Identify which cell holds the provided text, then report its (X, Y) central coordinate. 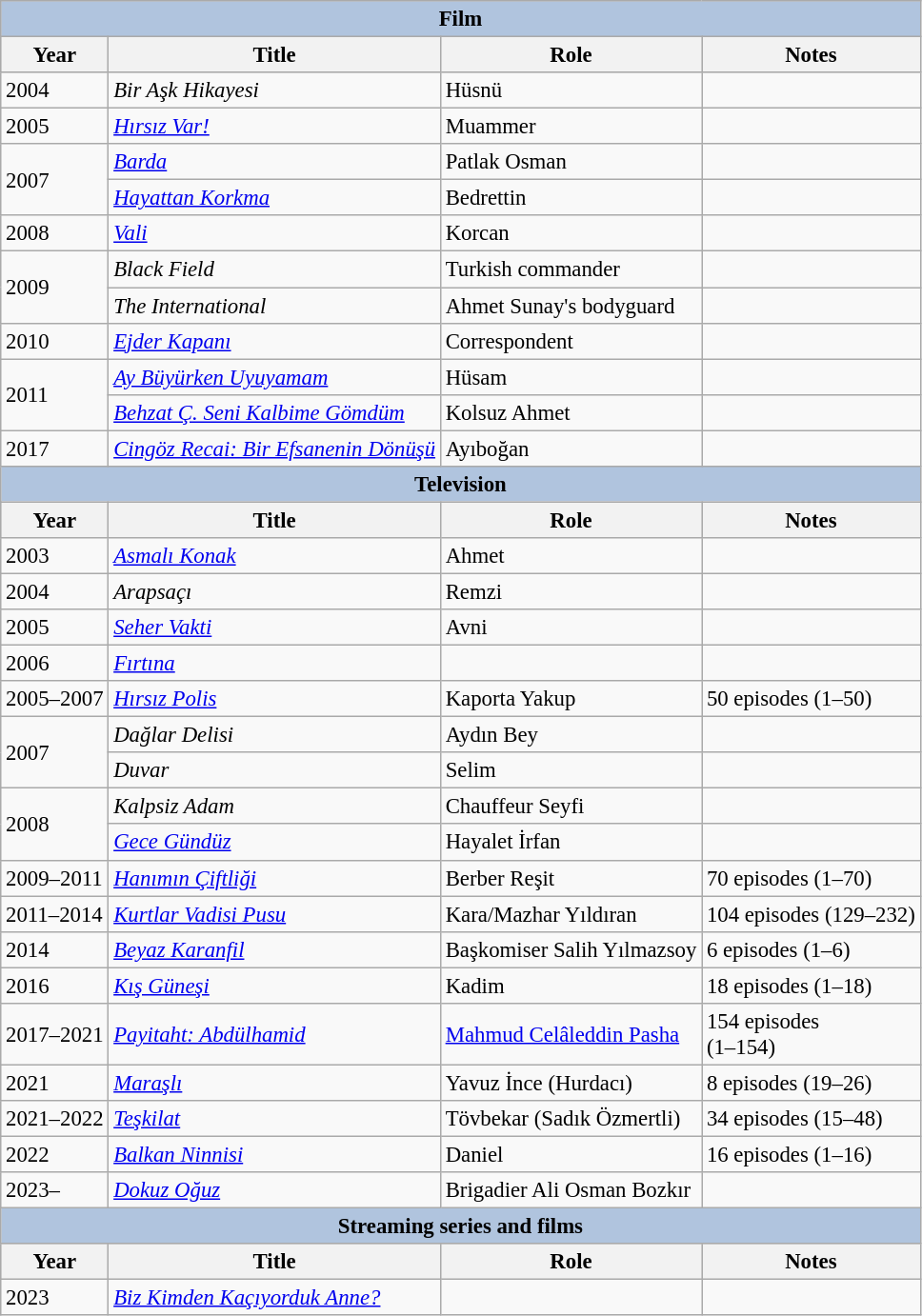
50 episodes (1–50) (812, 699)
8 episodes (19–26) (812, 1083)
Kalpsiz Adam (274, 807)
Balkan Ninnisi (274, 1154)
Hayattan Korkma (274, 198)
Mahmud Celâleddin Pasha (571, 1034)
Chauffeur Seyfi (571, 807)
Seher Vakti (274, 628)
Hırsız Polis (274, 699)
Yavuz İnce (Hurdacı) (571, 1083)
6 episodes (1–6) (812, 949)
Hayalet İrfan (571, 843)
Teşkilat (274, 1119)
The International (274, 306)
2023– (55, 1190)
2014 (55, 949)
Kaporta Yakup (571, 699)
2003 (55, 556)
Avni (571, 628)
Ayıboğan (571, 449)
Correspondent (571, 341)
Kurtlar Vadisi Pusu (274, 914)
Behzat Ç. Seni Kalbime Gömdüm (274, 412)
Berber Reşit (571, 878)
Hüsam (571, 377)
Ahmet (571, 556)
Hanımın Çiftliği (274, 878)
18 episodes (1–18) (812, 986)
2021 (55, 1083)
Ay Büyürken Uyuyamam (274, 377)
Maraşlı (274, 1083)
2017 (55, 449)
Gece Gündüz (274, 843)
Muammer (571, 127)
Vali (274, 233)
Dokuz Oğuz (274, 1190)
Beyaz Karanfil (274, 949)
2006 (55, 664)
Kış Güneşi (274, 986)
2023 (55, 1298)
Fırtına (274, 664)
Duvar (274, 770)
2016 (55, 986)
Television (461, 485)
Ahmet Sunay's bodyguard (571, 306)
34 episodes (15–48) (812, 1119)
Daniel (571, 1154)
2011–2014 (55, 914)
Remzi (571, 591)
154 episodes(1–154) (812, 1034)
Cingöz Recai: Bir Efsanenin Dönüşü (274, 449)
70 episodes (1–70) (812, 878)
16 episodes (1–16) (812, 1154)
2009–2011 (55, 878)
Aydın Bey (571, 735)
104 episodes (129–232) (812, 914)
Bir Aşk Hikayesi (274, 90)
Korcan (571, 233)
Payitaht: Abdülhamid (274, 1034)
Patlak Osman (571, 162)
Kadim (571, 986)
Dağlar Delisi (274, 735)
Hüsnü (571, 90)
Brigadier Ali Osman Bozkır (571, 1190)
Selim (571, 770)
2011 (55, 394)
Kara/Mazhar Yıldıran (571, 914)
Başkomiser Salih Yılmazsoy (571, 949)
Streaming series and films (461, 1226)
2022 (55, 1154)
Film (461, 19)
2021–2022 (55, 1119)
Kolsuz Ahmet (571, 412)
2005–2007 (55, 699)
Asmalı Konak (274, 556)
2009 (55, 288)
Ejder Kapanı (274, 341)
2010 (55, 341)
Turkish commander (571, 269)
Tövbekar (Sadık Özmertli) (571, 1119)
Biz Kimden Kaçıyorduk Anne? (274, 1298)
Arapsaçı (274, 591)
Bedrettin (571, 198)
Hırsız Var! (274, 127)
Black Field (274, 269)
Barda (274, 162)
2017–2021 (55, 1034)
